Output the [X, Y] coordinate of the center of the cell containing the given text.  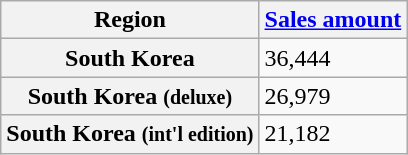
21,182 [333, 134]
Region [130, 20]
Sales amount [333, 20]
South Korea (deluxe) [130, 96]
36,444 [333, 58]
South Korea (int'l edition) [130, 134]
South Korea [130, 58]
26,979 [333, 96]
